Return [x, y] of the center of cell containing provided text 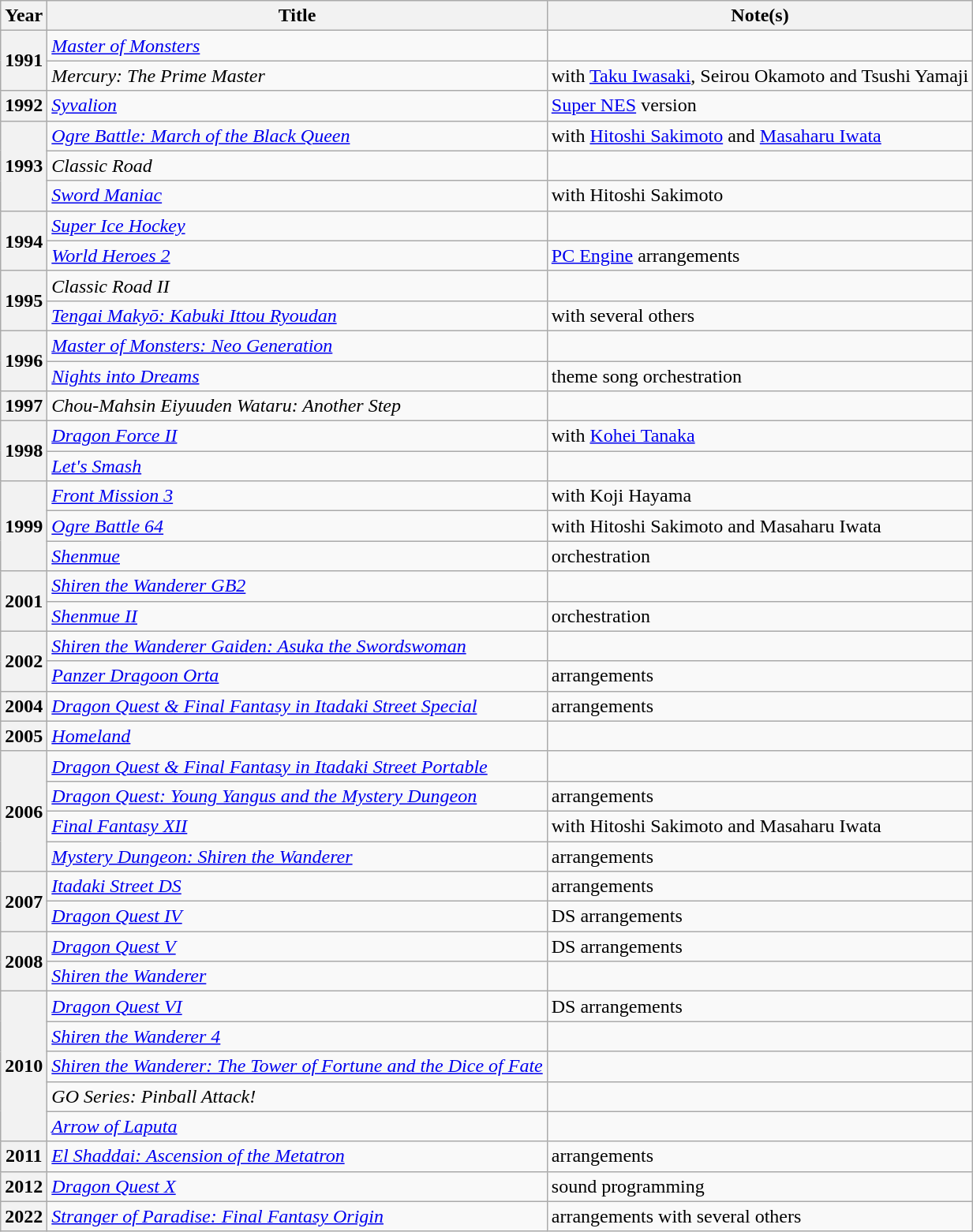
sound programming [759, 1186]
1995 [24, 301]
Sword Maniac [297, 196]
Mystery Dungeon: Shiren the Wanderer [297, 856]
2008 [24, 961]
arrangements with several others [759, 1216]
Dragon Quest IV [297, 917]
1992 [24, 106]
Arrow of Laputa [297, 1126]
Master of Monsters: Neo Generation [297, 345]
2022 [24, 1216]
Stranger of Paradise: Final Fantasy Origin [297, 1216]
Year [24, 16]
Dragon Quest: Young Yangus and the Mystery Dungeon [297, 796]
Master of Monsters [297, 46]
with several others [759, 315]
2007 [24, 902]
1997 [24, 406]
Shiren the Wanderer [297, 976]
Syvalion [297, 106]
El Shaddai: Ascension of the Metatron [297, 1156]
Classic Road II [297, 286]
Shenmue [297, 556]
Front Mission 3 [297, 496]
2002 [24, 661]
Shiren the Wanderer 4 [297, 1036]
Dragon Quest & Final Fantasy in Itadaki Street Portable [297, 766]
GO Series: Pinball Attack! [297, 1096]
1996 [24, 360]
Dragon Force II [297, 436]
Mercury: The Prime Master [297, 76]
with Koji Hayama [759, 496]
2012 [24, 1186]
World Heroes 2 [297, 256]
Final Fantasy XII [297, 826]
Itadaki Street DS [297, 887]
with Taku Iwasaki, Seirou Okamoto and Tsushi Yamaji [759, 76]
with Hitoshi Sakimoto [759, 196]
2006 [24, 811]
Title [297, 16]
Dragon Quest V [297, 946]
PC Engine arrangements [759, 256]
Shenmue II [297, 616]
Homeland [297, 736]
Super Ice Hockey [297, 226]
Dragon Quest X [297, 1186]
Panzer Dragoon Orta [297, 676]
with Kohei Tanaka [759, 436]
Shiren the Wanderer GB2 [297, 586]
1991 [24, 61]
Dragon Quest VI [297, 1006]
Ogre Battle 64 [297, 526]
Super NES version [759, 106]
Ogre Battle: March of the Black Queen [297, 136]
1999 [24, 526]
Classic Road [297, 166]
2011 [24, 1156]
Nights into Dreams [297, 376]
theme song orchestration [759, 376]
Dragon Quest & Final Fantasy in Itadaki Street Special [297, 706]
Let's Smash [297, 466]
2010 [24, 1066]
2004 [24, 706]
Shiren the Wanderer: The Tower of Fortune and the Dice of Fate [297, 1066]
1998 [24, 451]
Tengai Makyō: Kabuki Ittou Ryoudan [297, 315]
2001 [24, 601]
1993 [24, 166]
Shiren the Wanderer Gaiden: Asuka the Swordswoman [297, 646]
1994 [24, 241]
2005 [24, 736]
Chou-Mahsin Eiyuuden Wataru: Another Step [297, 406]
Note(s) [759, 16]
